From the cell containing the given text, extract its center point as (x, y) coordinate. 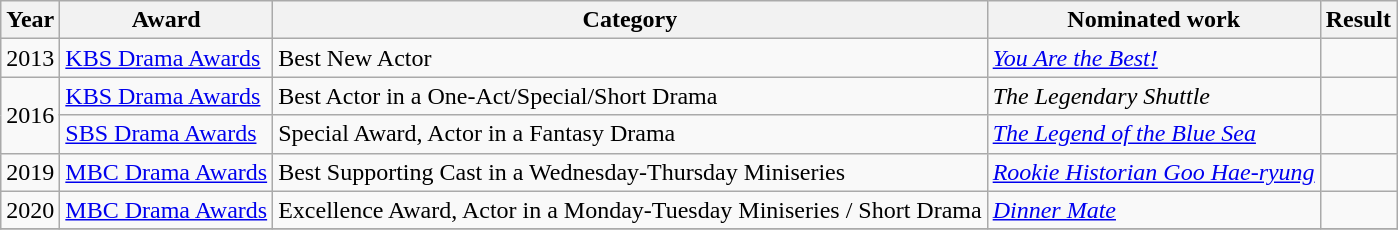
Special Award, Actor in a Fantasy Drama (630, 134)
Best New Actor (630, 58)
Nominated work (1154, 20)
The Legendary Shuttle (1154, 96)
2019 (30, 172)
Excellence Award, Actor in a Monday-Tuesday Miniseries / Short Drama (630, 210)
You Are the Best! (1154, 58)
2020 (30, 210)
Best Actor in a One-Act/Special/Short Drama (630, 96)
Best Supporting Cast in a Wednesday-Thursday Miniseries (630, 172)
2013 (30, 58)
Category (630, 20)
Result (1358, 20)
SBS Drama Awards (166, 134)
Award (166, 20)
2016 (30, 115)
Year (30, 20)
Dinner Mate (1154, 210)
The Legend of the Blue Sea (1154, 134)
Rookie Historian Goo Hae-ryung (1154, 172)
